Determine the (X, Y) coordinate at the center of the cell enclosing the given text.  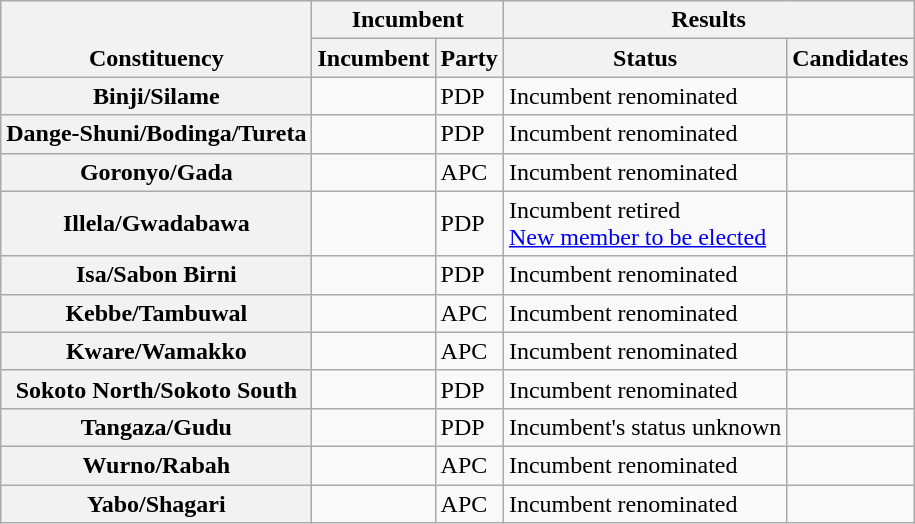
Binji/Silame (156, 96)
Sokoto North/Sokoto South (156, 389)
Kware/Wamakko (156, 351)
Results (708, 20)
Isa/Sabon Birni (156, 275)
Yabo/Shagari (156, 503)
Wurno/Rabah (156, 465)
Illela/Gwadabawa (156, 224)
Dange-Shuni/Bodinga/Tureta (156, 134)
Tangaza/Gudu (156, 427)
Candidates (850, 58)
Kebbe/Tambuwal (156, 313)
Constituency (156, 39)
Status (644, 58)
Incumbent's status unknown (644, 427)
Goronyo/Gada (156, 172)
Party (469, 58)
Incumbent retiredNew member to be elected (644, 224)
